Search for the cell housing the specified text and yield its [X, Y] center coordinate. 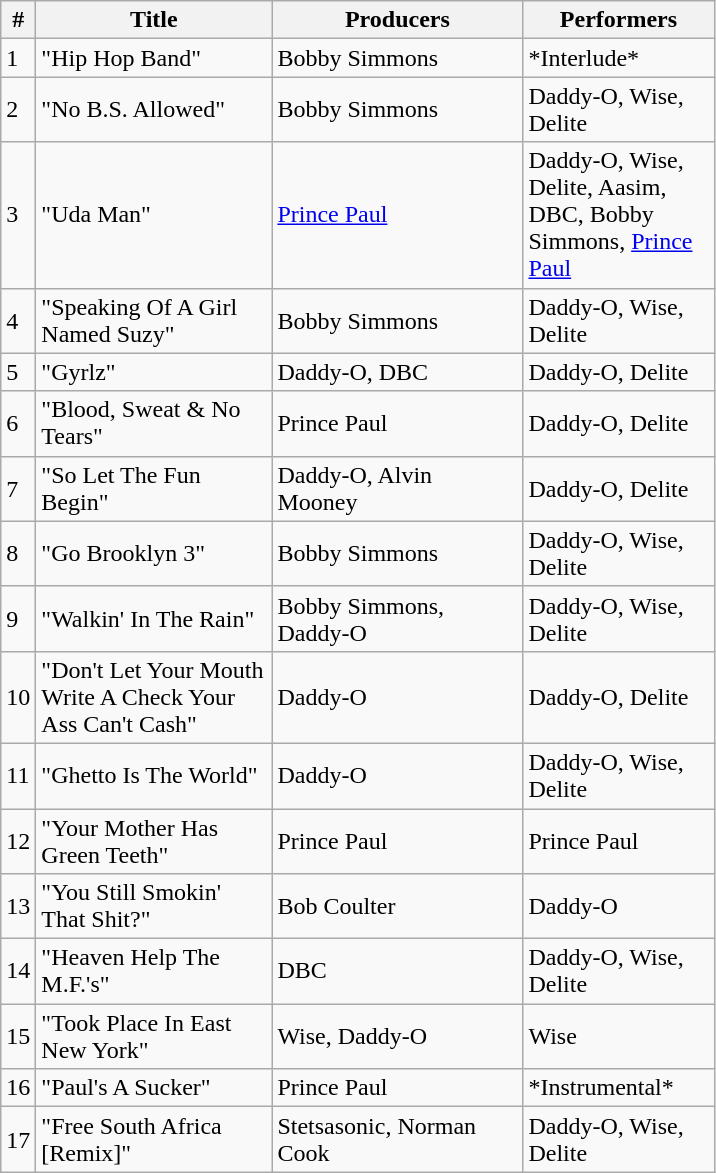
*Instrumental* [618, 1088]
"Hip Hop Band" [154, 58]
"Heaven Help The M.F.'s" [154, 972]
10 [18, 697]
8 [18, 554]
Title [154, 20]
"Took Place In East New York" [154, 1036]
"Speaking Of A Girl Named Suzy" [154, 320]
"So Let The Fun Begin" [154, 488]
"Gyrlz" [154, 372]
Stetsasonic, Norman Cook [398, 1140]
# [18, 20]
"Blood, Sweat & No Tears" [154, 424]
5 [18, 372]
15 [18, 1036]
12 [18, 840]
9 [18, 618]
Producers [398, 20]
"Ghetto Is The World" [154, 776]
"Uda Man" [154, 215]
Bobby Simmons, Daddy-O [398, 618]
13 [18, 906]
"Your Mother Has Green Teeth" [154, 840]
"Walkin' In The Rain" [154, 618]
2 [18, 110]
DBC [398, 972]
7 [18, 488]
"You Still Smokin' That Shit?" [154, 906]
"No B.S. Allowed" [154, 110]
6 [18, 424]
Daddy-O, Alvin Mooney [398, 488]
Performers [618, 20]
4 [18, 320]
Bob Coulter [398, 906]
Daddy-O, Wise, Delite, Aasim, DBC, Bobby Simmons, Prince Paul [618, 215]
16 [18, 1088]
3 [18, 215]
*Interlude* [618, 58]
Daddy-O, DBC [398, 372]
"Go Brooklyn 3" [154, 554]
11 [18, 776]
"Don't Let Your Mouth Write A Check Your Ass Can't Cash" [154, 697]
14 [18, 972]
17 [18, 1140]
"Paul's A Sucker" [154, 1088]
Wise [618, 1036]
"Free South Africa [Remix]" [154, 1140]
Wise, Daddy-O [398, 1036]
1 [18, 58]
